Provide the [X, Y] coordinate of the cell's center where the given text is located.  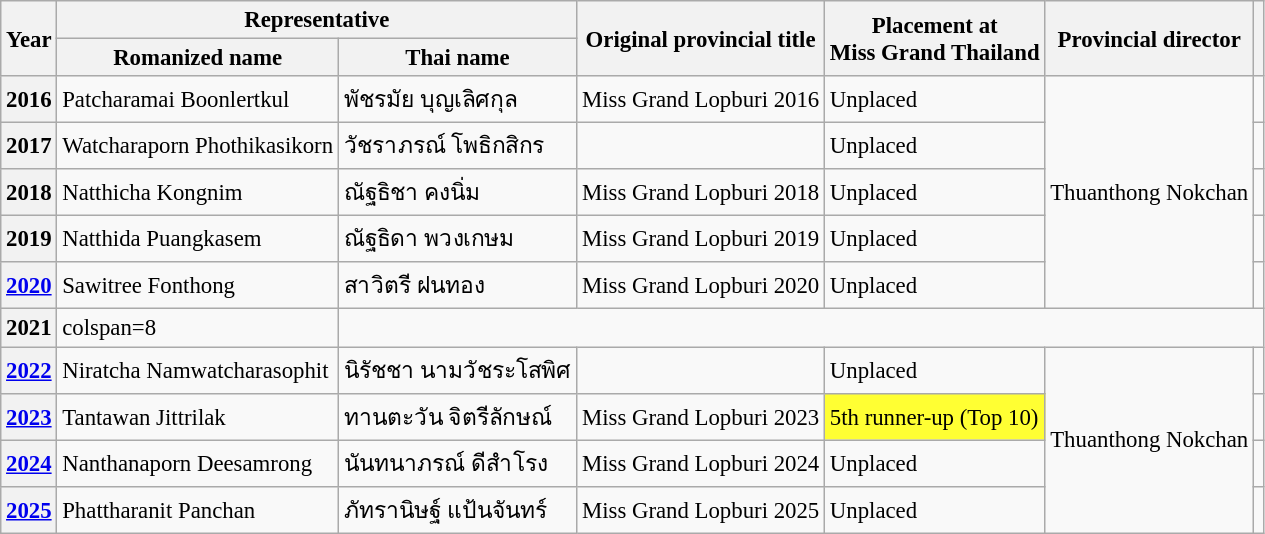
ณัฐธิดา พวงเกษม [457, 240]
2016 [29, 100]
Watcharaporn Phothikasikorn [198, 146]
2023 [29, 416]
Natthicha Kongnim [198, 192]
สาวิตรี ฝนทอง [457, 286]
2021 [29, 328]
ณัฐธิชา คงนิ่ม [457, 192]
2019 [29, 240]
ทานตะวัน จิตรีลักษณ์ [457, 416]
2024 [29, 464]
ภัทรานิษฐ์ แป้นจันทร์ [457, 510]
Sawitree Fonthong [198, 286]
Placement atMiss Grand Thailand [935, 38]
Year [29, 38]
2022 [29, 370]
5th runner-up (Top 10) [935, 416]
2025 [29, 510]
นันทนาภรณ์ ดีสำโรง [457, 464]
Thai name [457, 58]
Miss Grand Lopburi 2020 [701, 286]
Romanized name [198, 58]
วัชราภรณ์ โพธิกสิกร [457, 146]
Patcharamai Boonlertkul [198, 100]
Provincial director [1150, 38]
Original provincial title [701, 38]
2020 [29, 286]
Miss Grand Lopburi 2019 [701, 240]
Miss Grand Lopburi 2016 [701, 100]
Miss Grand Lopburi 2025 [701, 510]
Niratcha Namwatcharasophit [198, 370]
2017 [29, 146]
2018 [29, 192]
Nanthanaporn Deesamrong [198, 464]
colspan=8 [198, 328]
พัชรมัย บุญเลิศกุล [457, 100]
Tantawan Jittrilak [198, 416]
Miss Grand Lopburi 2018 [701, 192]
Phattharanit Panchan [198, 510]
นิรัชชา นามวัชระโสพิศ [457, 370]
Representative [317, 20]
Natthida Puangkasem [198, 240]
Miss Grand Lopburi 2024 [701, 464]
Miss Grand Lopburi 2023 [701, 416]
